From the cell containing the given text, extract its center point as (X, Y) coordinate. 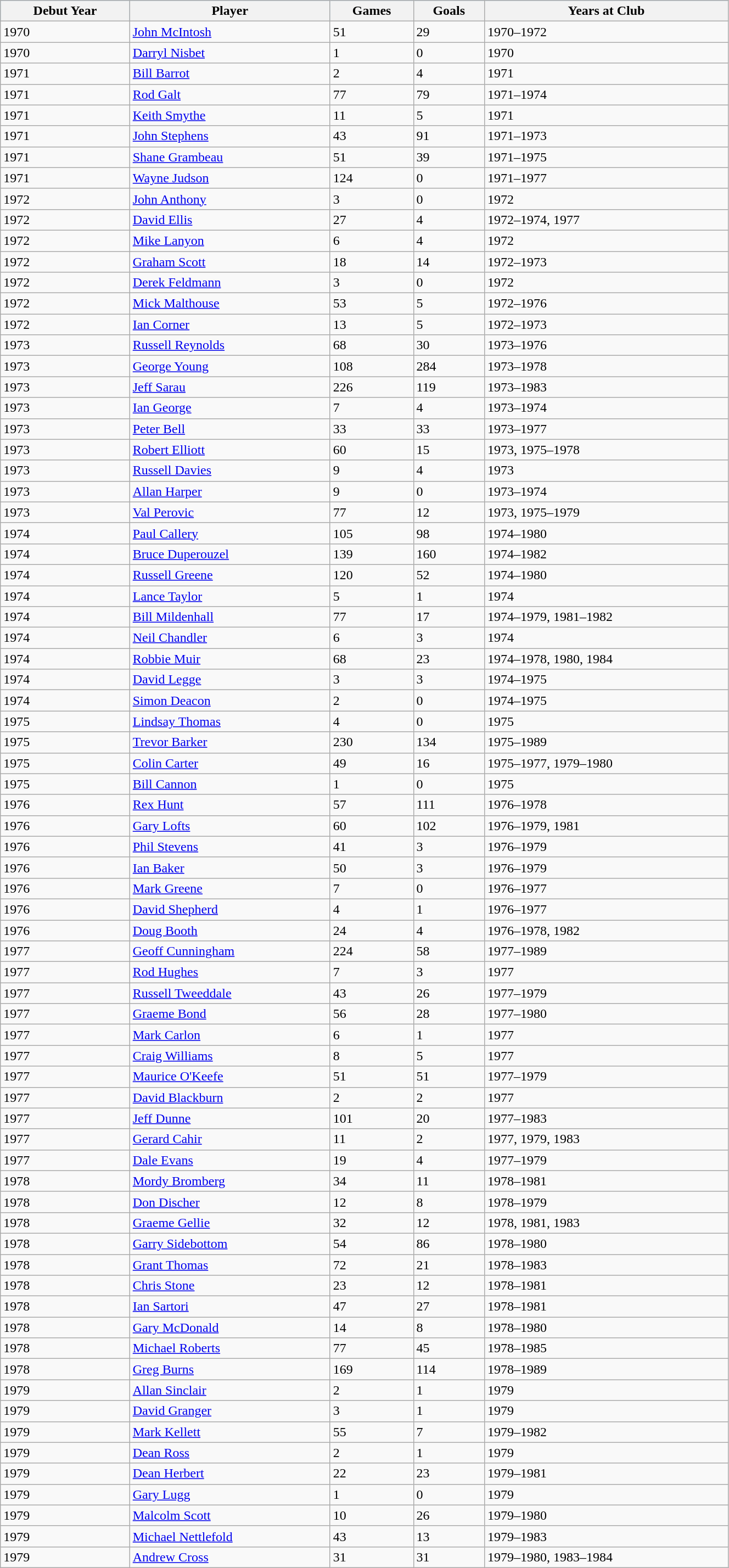
Bill Mildenhall (229, 617)
105 (372, 533)
Wayne Judson (229, 178)
Malcolm Scott (229, 1515)
Mark Kellett (229, 1432)
Trevor Barker (229, 742)
Mike Lanyon (229, 240)
1970–1972 (606, 32)
David Legge (229, 680)
1973, 1975–1978 (606, 450)
58 (449, 951)
Graham Scott (229, 262)
Player (229, 11)
Robert Elliott (229, 450)
119 (449, 387)
Rex Hunt (229, 805)
22 (372, 1474)
134 (449, 742)
Russell Tweeddale (229, 993)
1978–1989 (606, 1369)
1972–1974, 1977 (606, 220)
1971–1973 (606, 136)
Russell Davies (229, 471)
Mark Greene (229, 888)
Shane Grambeau (229, 157)
52 (449, 575)
86 (449, 1244)
41 (372, 847)
Bill Cannon (229, 784)
30 (449, 345)
Neil Chandler (229, 638)
Chris Stone (229, 1286)
John McIntosh (229, 32)
Michael Nettlefold (229, 1536)
56 (372, 1014)
226 (372, 387)
34 (372, 1181)
1975–1989 (606, 742)
102 (449, 826)
15 (449, 450)
114 (449, 1369)
1973–1978 (606, 366)
1971–1975 (606, 157)
Goals (449, 11)
Peter Bell (229, 429)
79 (449, 94)
Ian Baker (229, 867)
1976–1979, 1981 (606, 826)
20 (449, 1118)
108 (372, 366)
224 (372, 951)
Andrew Cross (229, 1557)
1973–1983 (606, 387)
19 (372, 1160)
Rod Galt (229, 94)
Paul Callery (229, 533)
Ian Sartori (229, 1307)
Grant Thomas (229, 1264)
Doug Booth (229, 931)
1978–1985 (606, 1348)
72 (372, 1264)
Maurice O'Keefe (229, 1077)
Graeme Gellie (229, 1223)
120 (372, 575)
John Anthony (229, 199)
Russell Reynolds (229, 345)
Graeme Bond (229, 1014)
Rod Hughes (229, 972)
1977–1983 (606, 1118)
Geoff Cunningham (229, 951)
Lance Taylor (229, 596)
39 (449, 157)
Years at Club (606, 11)
Dean Herbert (229, 1474)
Allan Sinclair (229, 1390)
1979–1982 (606, 1432)
16 (449, 763)
Gary Lugg (229, 1494)
Bruce Duperouzel (229, 554)
Debut Year (65, 11)
Gary Lofts (229, 826)
160 (449, 554)
David Ellis (229, 220)
1978, 1981, 1983 (606, 1223)
1977–1989 (606, 951)
1977–1980 (606, 1014)
29 (449, 32)
Colin Carter (229, 763)
47 (372, 1307)
91 (449, 136)
1978–1979 (606, 1202)
Garry Sidebottom (229, 1244)
10 (372, 1515)
32 (372, 1223)
49 (372, 763)
Mordy Bromberg (229, 1181)
45 (449, 1348)
David Shepherd (229, 909)
57 (372, 805)
1972–1976 (606, 304)
1979–1981 (606, 1474)
230 (372, 742)
Greg Burns (229, 1369)
21 (449, 1264)
18 (372, 262)
Keith Smythe (229, 115)
1971–1974 (606, 94)
Val Perovic (229, 512)
54 (372, 1244)
1976–1978, 1982 (606, 931)
1978–1983 (606, 1264)
Gerard Cahir (229, 1139)
1974–1982 (606, 554)
John Stephens (229, 136)
Darryl Nisbet (229, 53)
1973–1976 (606, 345)
1976–1978 (606, 805)
Jeff Sarau (229, 387)
David Granger (229, 1411)
1973, 1975–1979 (606, 512)
1973–1977 (606, 429)
111 (449, 805)
1979–1983 (606, 1536)
Dale Evans (229, 1160)
1979–1980 (606, 1515)
53 (372, 304)
1971–1977 (606, 178)
Derek Feldmann (229, 283)
24 (372, 931)
Don Discher (229, 1202)
55 (372, 1432)
139 (372, 554)
Russell Greene (229, 575)
Mark Carlon (229, 1035)
Ian Corner (229, 324)
Robbie Muir (229, 659)
124 (372, 178)
Dean Ross (229, 1453)
Gary McDonald (229, 1328)
Lindsay Thomas (229, 721)
1975–1977, 1979–1980 (606, 763)
98 (449, 533)
101 (372, 1118)
George Young (229, 366)
28 (449, 1014)
Ian George (229, 408)
50 (372, 867)
1974–1979, 1981–1982 (606, 617)
Bill Barrot (229, 74)
17 (449, 617)
Craig Williams (229, 1056)
Allan Harper (229, 491)
Michael Roberts (229, 1348)
284 (449, 366)
169 (372, 1369)
1977, 1979, 1983 (606, 1139)
Jeff Dunne (229, 1118)
Games (372, 11)
1979–1980, 1983–1984 (606, 1557)
David Blackburn (229, 1097)
1974–1978, 1980, 1984 (606, 659)
Simon Deacon (229, 701)
Phil Stevens (229, 847)
Mick Malthouse (229, 304)
